Locate the cell with the specified text and output its (x, y) center coordinate. 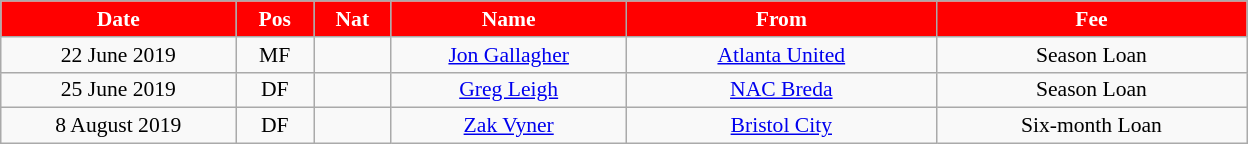
Atlanta United (781, 55)
Fee (1091, 19)
Date (118, 19)
From (781, 19)
Nat (353, 19)
25 June 2019 (118, 90)
Bristol City (781, 126)
22 June 2019 (118, 55)
Jon Gallagher (508, 55)
8 August 2019 (118, 126)
MF (275, 55)
Pos (275, 19)
Name (508, 19)
Greg Leigh (508, 90)
Six-month Loan (1091, 126)
Zak Vyner (508, 126)
NAC Breda (781, 90)
